Find where the given text appears and provide that cell's center as (x, y) coordinate. 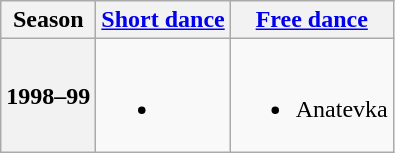
Season (48, 20)
Short dance (163, 20)
1998–99 (48, 96)
Anatevka (312, 96)
Free dance (312, 20)
